Return the (X, Y) coordinate for the center point of the cell that contains the specified text.  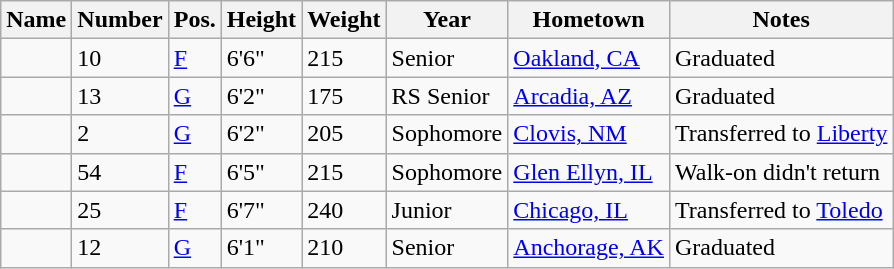
Chicago, IL (589, 210)
Walk-on didn't return (780, 172)
Name (36, 20)
25 (120, 210)
13 (120, 96)
205 (344, 134)
Anchorage, AK (589, 248)
Clovis, NM (589, 134)
210 (344, 248)
Glen Ellyn, IL (589, 172)
6'6" (261, 58)
Notes (780, 20)
Hometown (589, 20)
Transferred to Liberty (780, 134)
175 (344, 96)
6'5" (261, 172)
Arcadia, AZ (589, 96)
Number (120, 20)
Year (447, 20)
10 (120, 58)
6'7" (261, 210)
RS Senior (447, 96)
12 (120, 248)
6'1" (261, 248)
Pos. (194, 20)
Height (261, 20)
240 (344, 210)
Junior (447, 210)
2 (120, 134)
Oakland, CA (589, 58)
Weight (344, 20)
Transferred to Toledo (780, 210)
54 (120, 172)
